Detect which cell encompasses the target text, then output its (X, Y) center coordinate. 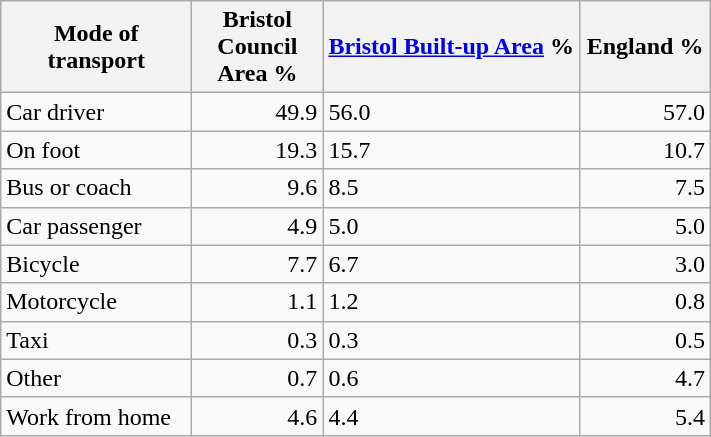
Bus or coach (96, 188)
4.6 (258, 416)
England % (646, 47)
Taxi (96, 340)
Work from home (96, 416)
Car driver (96, 112)
15.7 (452, 150)
3.0 (646, 264)
0.8 (646, 302)
1.2 (452, 302)
6.7 (452, 264)
56.0 (452, 112)
0.7 (258, 378)
0.6 (452, 378)
7.5 (646, 188)
On foot (96, 150)
8.5 (452, 188)
Bristol Built-up Area % (452, 47)
0.5 (646, 340)
10.7 (646, 150)
Car passenger (96, 226)
9.6 (258, 188)
Bristol Council Area % (258, 47)
4.4 (452, 416)
5.4 (646, 416)
4.9 (258, 226)
7.7 (258, 264)
49.9 (258, 112)
Other (96, 378)
19.3 (258, 150)
1.1 (258, 302)
57.0 (646, 112)
4.7 (646, 378)
Motorcycle (96, 302)
Mode of transport (96, 47)
Bicycle (96, 264)
